Extract the (x, y) coordinate from the center of the cell holding the provided text.  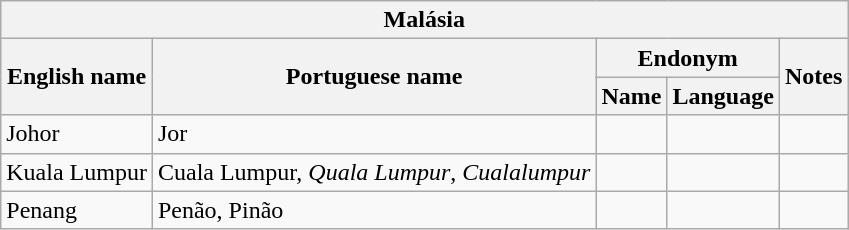
Penão, Pinão (374, 210)
Endonym (688, 58)
Jor (374, 134)
Name (632, 96)
Johor (77, 134)
Notes (813, 77)
English name (77, 77)
Cuala Lumpur, Quala Lumpur, Cualalumpur (374, 172)
Kuala Lumpur (77, 172)
Malásia (424, 20)
Language (723, 96)
Portuguese name (374, 77)
Penang (77, 210)
